Capture the cell that displays the provided text and extract its (x, y) central coordinate. 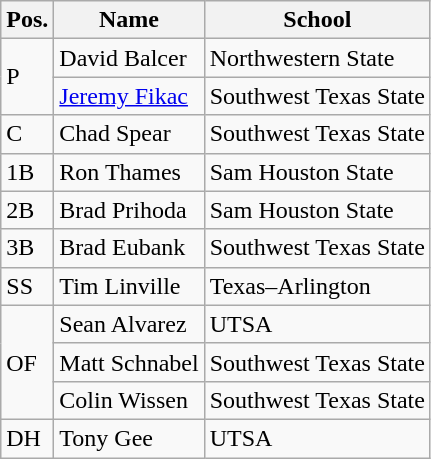
David Balcer (129, 58)
OF (28, 362)
Sean Alvarez (129, 324)
Jeremy Fikac (129, 96)
Tim Linville (129, 286)
School (317, 20)
Texas–Arlington (317, 286)
Ron Thames (129, 172)
3B (28, 248)
Chad Spear (129, 134)
Name (129, 20)
Matt Schnabel (129, 362)
Brad Eubank (129, 248)
2B (28, 210)
Colin Wissen (129, 400)
DH (28, 438)
Brad Prihoda (129, 210)
SS (28, 286)
Pos. (28, 20)
P (28, 77)
Northwestern State (317, 58)
Tony Gee (129, 438)
1B (28, 172)
C (28, 134)
